Find where the given text appears and provide that cell's center as [x, y] coordinate. 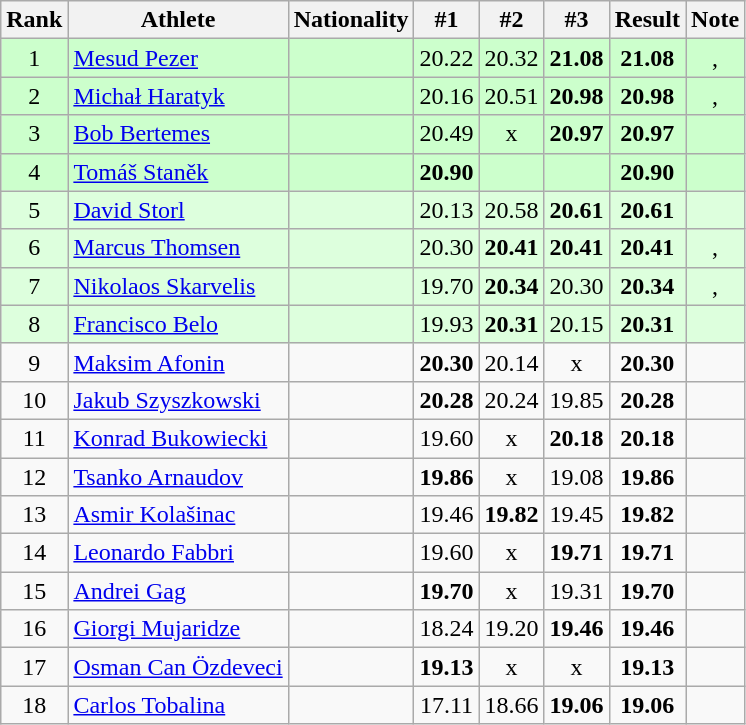
13 [34, 515]
17.11 [446, 705]
20.16 [446, 96]
18 [34, 705]
20.51 [512, 96]
20.24 [512, 400]
Athlete [178, 20]
Michał Haratyk [178, 96]
16 [34, 629]
20.15 [576, 324]
Asmir Kolašinac [178, 515]
Nationality [351, 20]
Osman Can Özdeveci [178, 667]
12 [34, 477]
6 [34, 248]
8 [34, 324]
Francisco Belo [178, 324]
17 [34, 667]
20.14 [512, 362]
2 [34, 96]
7 [34, 286]
11 [34, 438]
10 [34, 400]
Carlos Tobalina [178, 705]
Jakub Szyszkowski [178, 400]
Giorgi Mujaridze [178, 629]
#3 [576, 20]
3 [34, 134]
15 [34, 591]
David Storl [178, 210]
4 [34, 172]
Rank [34, 20]
Note [716, 20]
19.20 [512, 629]
20.32 [512, 58]
18.24 [446, 629]
Maksim Afonin [178, 362]
19.31 [576, 591]
19.45 [576, 515]
#1 [446, 20]
19.85 [576, 400]
18.66 [512, 705]
Andrei Gag [178, 591]
14 [34, 553]
Tomáš Staněk [178, 172]
20.13 [446, 210]
20.22 [446, 58]
20.58 [512, 210]
Mesud Pezer [178, 58]
Konrad Bukowiecki [178, 438]
1 [34, 58]
Leonardo Fabbri [178, 553]
5 [34, 210]
19.93 [446, 324]
Result [647, 20]
20.49 [446, 134]
Marcus Thomsen [178, 248]
#2 [512, 20]
19.08 [576, 477]
Tsanko Arnaudov [178, 477]
Nikolaos Skarvelis [178, 286]
9 [34, 362]
Bob Bertemes [178, 134]
